Provide the [X, Y] coordinate of the cell's center where the given text is located.  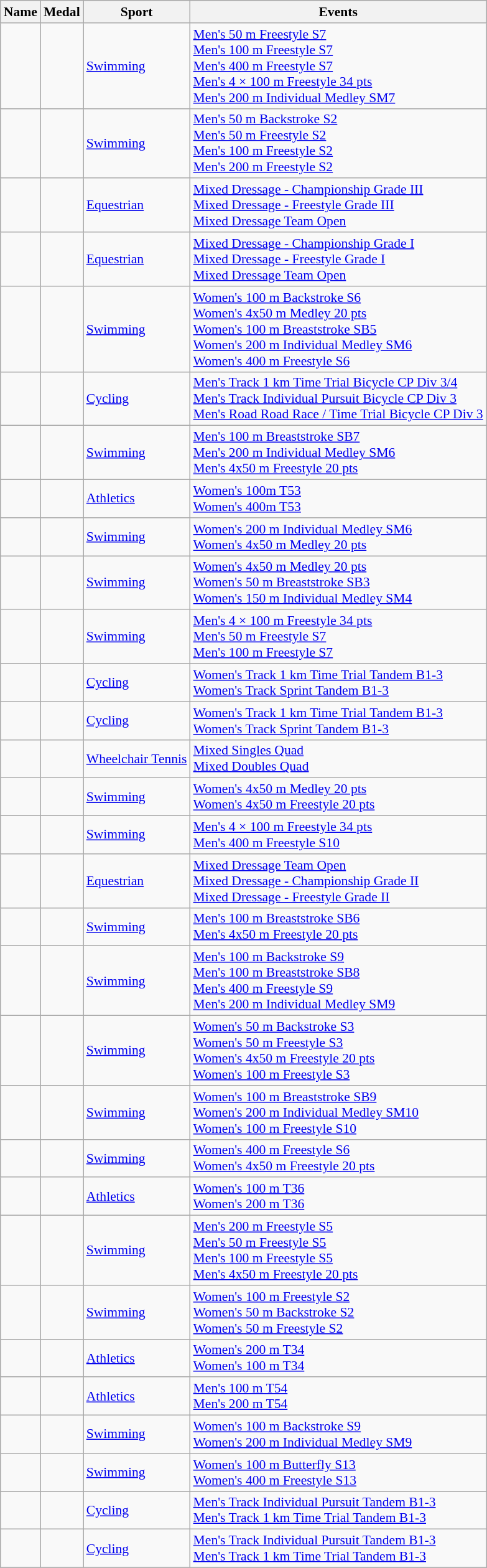
Women's 100m T53 Women's 400m T53 [338, 499]
Men's 50 m Freestyle S7 Men's 100 m Freestyle S7 Men's 400 m Freestyle S7 Men's 4 × 100 m Freestyle 34 pts Men's 200 m Individual Medley SM7 [338, 66]
Medal [62, 12]
Women's 100 m Backstroke S9 Women's 200 m Individual Medley SM9 [338, 1434]
Mixed Singles Quad Mixed Doubles Quad [338, 758]
Men's 4 × 100 m Freestyle 34 pts Men's 50 m Freestyle S7 Men's 100 m Freestyle S7 [338, 637]
Women's 100 m T36 Women's 200 m T36 [338, 1196]
Women's 4x50 m Medley 20 pts Women's 4x50 m Freestyle 20 pts [338, 797]
Men's 50 m Backstroke S2 Men's 50 m Freestyle S2 Men's 100 m Freestyle S2 Men's 200 m Freestyle S2 [338, 143]
Women's 4x50 m Medley 20 pts Women's 50 m Breaststroke SB3 Women's 150 m Individual Medley SM4 [338, 583]
Men's 100 m Breaststroke SB6 Men's 4x50 m Freestyle 20 pts [338, 926]
Mixed Dressage - Championship Grade I Mixed Dressage - Freestyle Grade I Mixed Dressage Team Open [338, 259]
Women's 400 m Freestyle S6 Women's 4x50 m Freestyle 20 pts [338, 1158]
Men's 100 m Breaststroke SB7 Men's 200 m Individual Medley SM6 Men's 4x50 m Freestyle 20 pts [338, 453]
Men's Track 1 km Time Trial Bicycle CP Div 3/4 Men's Track Individual Pursuit Bicycle CP Div 3 Men's Road Road Race / Time Trial Bicycle CP Div 3 [338, 398]
Men's 100 m Backstroke S9 Men's 100 m Breaststroke SB8 Men's 400 m Freestyle S9Men's 200 m Individual Medley SM9 [338, 981]
Men's 200 m Freestyle S5 Men's 50 m Freestyle S5 Men's 100 m Freestyle S5Men's 4x50 m Freestyle 20 pts [338, 1251]
Women's 100 m Freestyle S2 Women's 50 m Backstroke S2 Women's 50 m Freestyle S2 [338, 1312]
Men's 4 × 100 m Freestyle 34 pts Men's 400 m Freestyle S10 [338, 835]
Women's 200 m Individual Medley SM6 Women's 4x50 m Medley 20 pts [338, 537]
Mixed Dressage Team Open Mixed Dressage - Championship Grade II Mixed Dressage - Freestyle Grade II [338, 881]
Mixed Dressage - Championship Grade III Mixed Dressage - Freestyle Grade III Mixed Dressage Team Open [338, 205]
Men's 100 m T54 Men's 200 m T54 [338, 1397]
Name [21, 12]
Women's 100 m Breaststroke SB9 Women's 200 m Individual Medley SM10 Women's 100 m Freestyle S10 [338, 1113]
Events [338, 12]
Sport [137, 12]
Women's 100 m Butterfly S13 Women's 400 m Freestyle S13 [338, 1473]
Women's 50 m Backstroke S3 Women's 50 m Freestyle S3 Women's 4x50 m Freestyle 20 ptsWomen's 100 m Freestyle S3 [338, 1051]
Wheelchair Tennis [137, 758]
Women's 200 m T34 Women's 100 m T34 [338, 1358]
